For the text-containing cell, return its midpoint in [x, y] coordinate format. 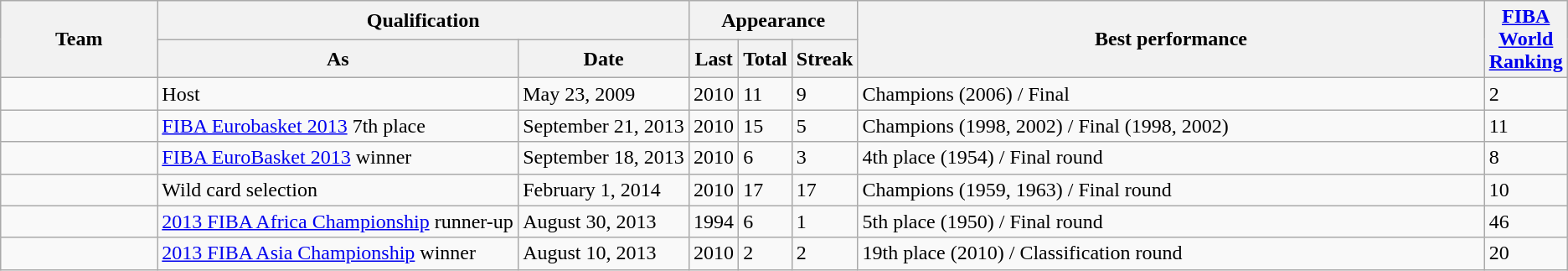
September 21, 2013 [604, 126]
5 [824, 126]
Date [604, 59]
Streak [824, 59]
10 [1526, 190]
4th place (1954) / Final round [1171, 158]
Host [338, 94]
Last [714, 59]
Total [766, 59]
19th place (2010) / Classification round [1171, 253]
September 18, 2013 [604, 158]
2013 FIBA Asia Championship winner [338, 253]
FIBA EuroBasket 2013 winner [338, 158]
Champions (1998, 2002) / Final (1998, 2002) [1171, 126]
1 [824, 221]
August 30, 2013 [604, 221]
8 [1526, 158]
9 [824, 94]
February 1, 2014 [604, 190]
Champions (2006) / Final [1171, 94]
FIBA World Ranking [1526, 39]
May 23, 2009 [604, 94]
1994 [714, 221]
FIBA Eurobasket 2013 7th place [338, 126]
Team [79, 39]
5th place (1950) / Final round [1171, 221]
Best performance [1171, 39]
15 [766, 126]
Qualification [424, 20]
20 [1526, 253]
3 [824, 158]
As [338, 59]
46 [1526, 221]
2013 FIBA Africa Championship runner-up [338, 221]
Champions (1959, 1963) / Final round [1171, 190]
August 10, 2013 [604, 253]
Appearance [774, 20]
Wild card selection [338, 190]
